From the cell containing the given text, extract its center point as (X, Y) coordinate. 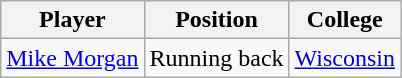
Player (72, 20)
Wisconsin (344, 58)
Running back (216, 58)
Position (216, 20)
Mike Morgan (72, 58)
College (344, 20)
